Detect which cell encompasses the target text, then output its (X, Y) center coordinate. 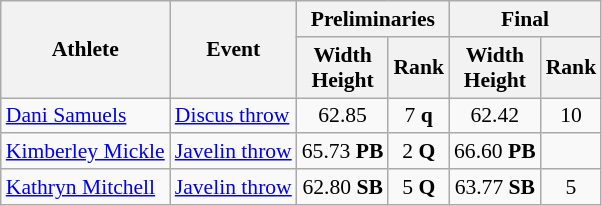
Athlete (86, 50)
62.80 SB (343, 187)
Discus throw (234, 116)
5 (572, 187)
Final (525, 19)
65.73 PB (343, 152)
62.85 (343, 116)
10 (572, 116)
Kathryn Mitchell (86, 187)
66.60 PB (495, 152)
Event (234, 50)
Preliminaries (373, 19)
Dani Samuels (86, 116)
5 Q (418, 187)
2 Q (418, 152)
7 q (418, 116)
62.42 (495, 116)
Kimberley Mickle (86, 152)
63.77 SB (495, 187)
